Locate the cell with the specified text and output its [x, y] center coordinate. 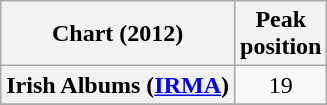
Peakposition [281, 34]
Chart (2012) [118, 34]
Irish Albums (IRMA) [118, 85]
19 [281, 85]
